Pinpoint the cell where the given text exists, returning its (X, Y) midpoint coordinate. 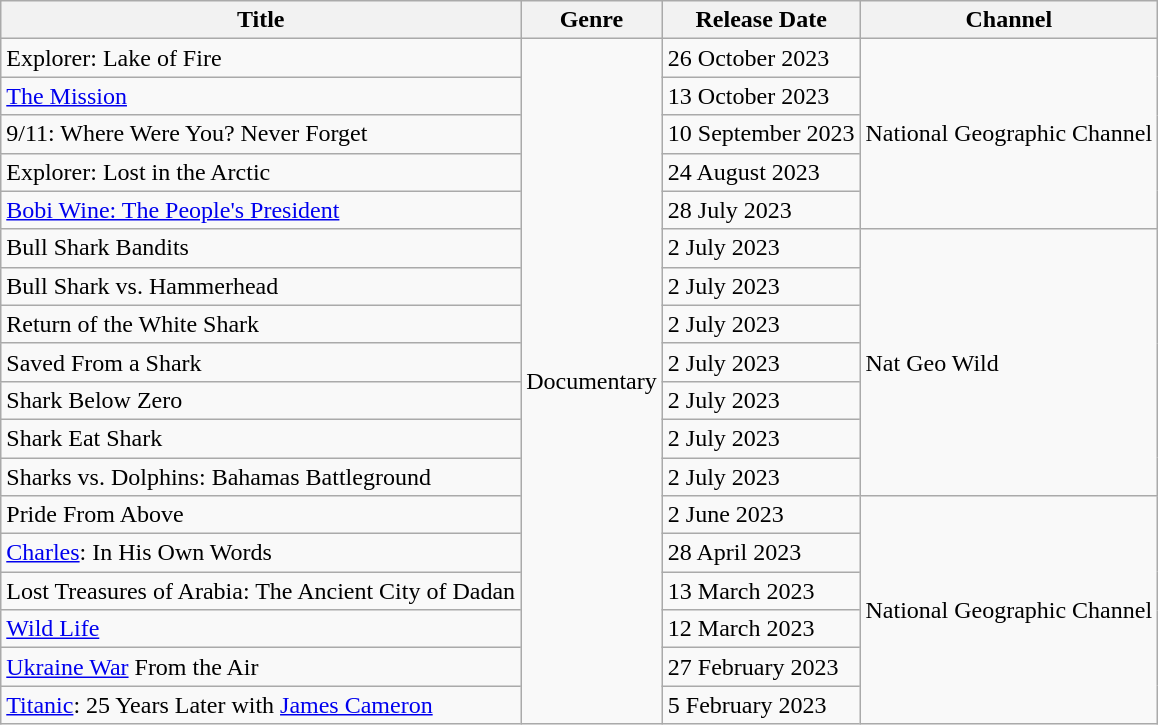
Sharks vs. Dolphins: Bahamas Battleground (261, 477)
27 February 2023 (761, 667)
24 August 2023 (761, 172)
13 March 2023 (761, 591)
Lost Treasures of Arabia: The Ancient City of Dadan (261, 591)
28 April 2023 (761, 553)
Shark Below Zero (261, 400)
Nat Geo Wild (1009, 362)
Saved From a Shark (261, 362)
Wild Life (261, 629)
Explorer: Lost in the Arctic (261, 172)
10 September 2023 (761, 134)
The Mission (261, 96)
Return of the White Shark (261, 324)
13 October 2023 (761, 96)
2 June 2023 (761, 515)
Channel (1009, 20)
Genre (592, 20)
5 February 2023 (761, 705)
28 July 2023 (761, 210)
Explorer: Lake of Fire (261, 58)
Pride From Above (261, 515)
Shark Eat Shark (261, 438)
Titanic: 25 Years Later with James Cameron (261, 705)
Release Date (761, 20)
Charles: In His Own Words (261, 553)
12 March 2023 (761, 629)
26 October 2023 (761, 58)
Bull Shark Bandits (261, 248)
9/11: Where Were You? Never Forget (261, 134)
Documentary (592, 382)
Bobi Wine: The People's President (261, 210)
Ukraine War From the Air (261, 667)
Bull Shark vs. Hammerhead (261, 286)
Title (261, 20)
